Scan for the cell matching the given text and deliver its (x, y) coordinate at center. 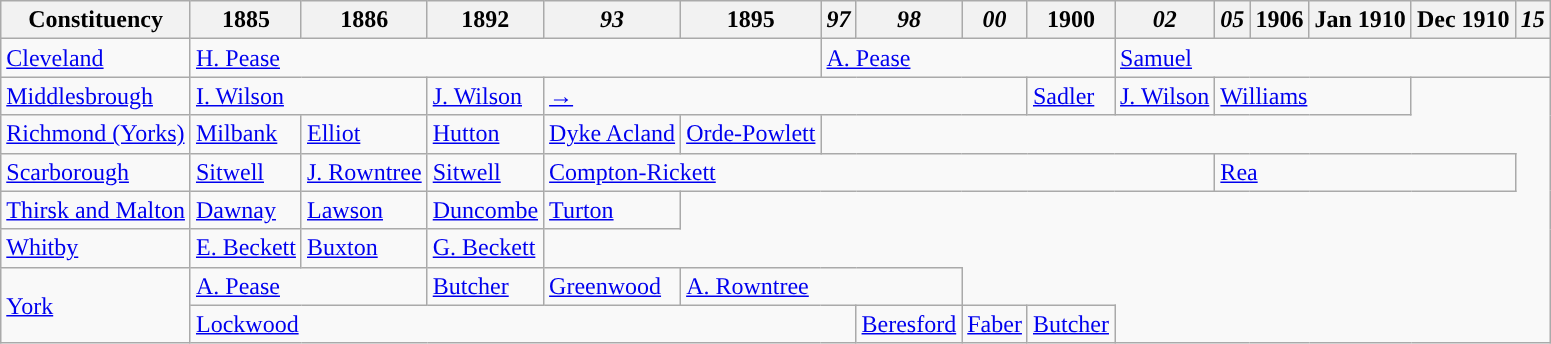
98 (909, 20)
1885 (246, 20)
1895 (751, 20)
Cleveland (96, 58)
Duncombe (485, 210)
Faber (995, 324)
Dyke Acland (612, 134)
A. Rowntree (822, 286)
Constituency (96, 20)
1906 (1280, 20)
Dawnay (246, 210)
H. Pease (506, 58)
00 (995, 20)
Rea (1365, 172)
Samuel (1332, 58)
05 (1232, 20)
1892 (485, 20)
Whitby (96, 248)
1900 (1070, 20)
Compton-Rickett (880, 172)
J. Rowntree (364, 172)
Richmond (Yorks) (96, 134)
York (96, 305)
Turton (612, 210)
Buxton (364, 248)
1886 (364, 20)
Middlesbrough (96, 96)
Beresford (909, 324)
G. Beckett (485, 248)
93 (612, 20)
02 (1164, 20)
97 (838, 20)
Orde-Powlett (751, 134)
Dec 1910 (1463, 20)
Lockwood (523, 324)
E. Beckett (246, 248)
Thirsk and Malton (96, 210)
→ (786, 96)
Elliot (364, 134)
Jan 1910 (1360, 20)
Scarborough (96, 172)
Sadler (1070, 96)
Greenwood (612, 286)
I. Wilson (308, 96)
Hutton (485, 134)
Milbank (246, 134)
Williams (1314, 96)
15 (1532, 20)
Lawson (364, 210)
